Pinpoint the cell where the given text exists, returning its (x, y) midpoint coordinate. 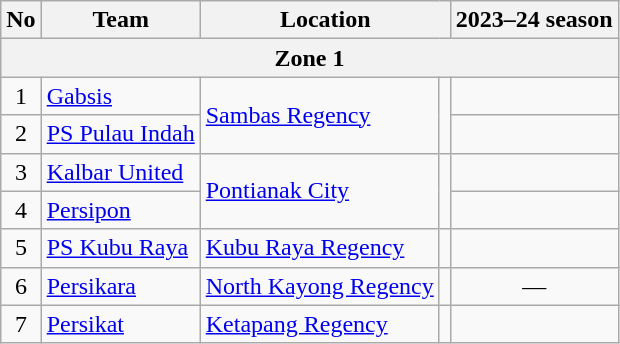
5 (21, 248)
Persipon (120, 210)
Kalbar United (120, 172)
Pontianak City (320, 191)
Team (120, 20)
No (21, 20)
1 (21, 96)
— (534, 286)
Zone 1 (310, 58)
Gabsis (120, 96)
PS Kubu Raya (120, 248)
PS Pulau Indah (120, 134)
7 (21, 324)
Sambas Regency (320, 115)
Kubu Raya Regency (320, 248)
6 (21, 286)
2023–24 season (534, 20)
4 (21, 210)
2 (21, 134)
Location (325, 20)
Ketapang Regency (320, 324)
3 (21, 172)
Persikara (120, 286)
Persikat (120, 324)
North Kayong Regency (320, 286)
